Capture the cell that displays the provided text and extract its (x, y) central coordinate. 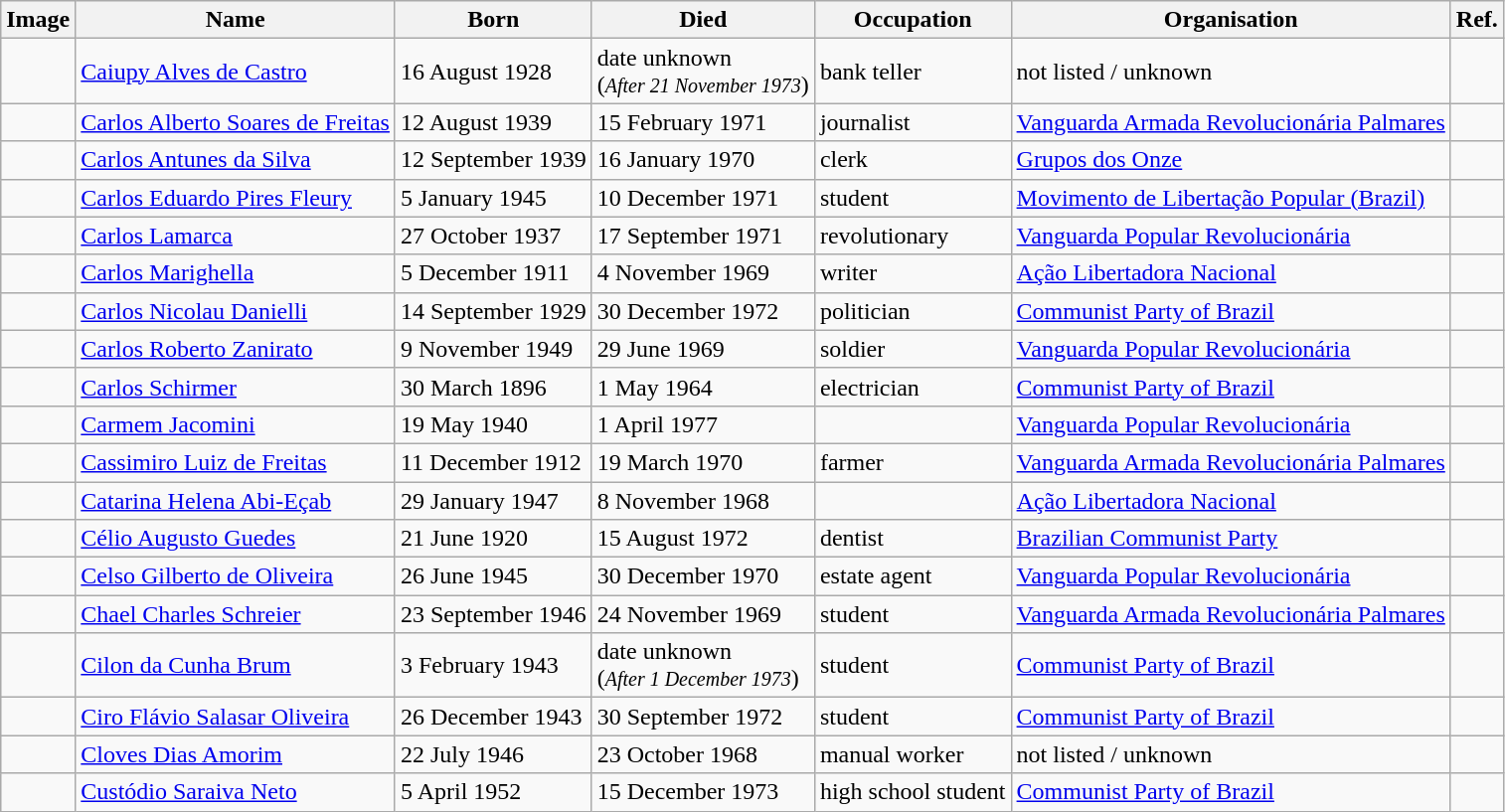
Image (38, 20)
high school student (913, 792)
4 November 1969 (703, 273)
5 December 1911 (493, 273)
date unknown(After 21 November 1973) (703, 72)
Occupation (913, 20)
Organisation (1231, 20)
Ciro Flávio Salasar Oliveira (236, 717)
16 January 1970 (703, 160)
1 April 1977 (703, 424)
29 June 1969 (703, 349)
27 October 1937 (493, 236)
Carlos Eduardo Pires Fleury (236, 198)
Name (236, 20)
Born (493, 20)
26 June 1945 (493, 576)
estate agent (913, 576)
Carlos Lamarca (236, 236)
30 December 1972 (703, 311)
Died (703, 20)
Cloves Dias Amorim (236, 754)
19 March 1970 (703, 462)
clerk (913, 160)
23 September 1946 (493, 614)
electrician (913, 387)
Chael Charles Schreier (236, 614)
Grupos dos Onze (1231, 160)
dentist (913, 539)
23 October 1968 (703, 754)
26 December 1943 (493, 717)
8 November 1968 (703, 500)
Cassimiro Luiz de Freitas (236, 462)
date unknown(After 1 December 1973) (703, 666)
30 March 1896 (493, 387)
Carlos Antunes da Silva (236, 160)
farmer (913, 462)
12 August 1939 (493, 122)
3 February 1943 (493, 666)
Carlos Alberto Soares de Freitas (236, 122)
15 December 1973 (703, 792)
30 September 1972 (703, 717)
21 June 1920 (493, 539)
22 July 1946 (493, 754)
10 December 1971 (703, 198)
Movimento de Libertação Popular (Brazil) (1231, 198)
journalist (913, 122)
24 November 1969 (703, 614)
bank teller (913, 72)
15 February 1971 (703, 122)
Carlos Marighella (236, 273)
Cilon da Cunha Brum (236, 666)
Celso Gilberto de Oliveira (236, 576)
5 April 1952 (493, 792)
29 January 1947 (493, 500)
30 December 1970 (703, 576)
12 September 1939 (493, 160)
revolutionary (913, 236)
politician (913, 311)
16 August 1928 (493, 72)
Custódio Saraiva Neto (236, 792)
Brazilian Communist Party (1231, 539)
1 May 1964 (703, 387)
15 August 1972 (703, 539)
Carlos Schirmer (236, 387)
19 May 1940 (493, 424)
soldier (913, 349)
14 September 1929 (493, 311)
Célio Augusto Guedes (236, 539)
Carlos Roberto Zanirato (236, 349)
manual worker (913, 754)
11 December 1912 (493, 462)
5 January 1945 (493, 198)
writer (913, 273)
9 November 1949 (493, 349)
17 September 1971 (703, 236)
Catarina Helena Abi-Eçab (236, 500)
Carlos Nicolau Danielli (236, 311)
Carmem Jacomini (236, 424)
Caiupy Alves de Castro (236, 72)
Ref. (1477, 20)
